Locate the cell with the specified text and output its [x, y] center coordinate. 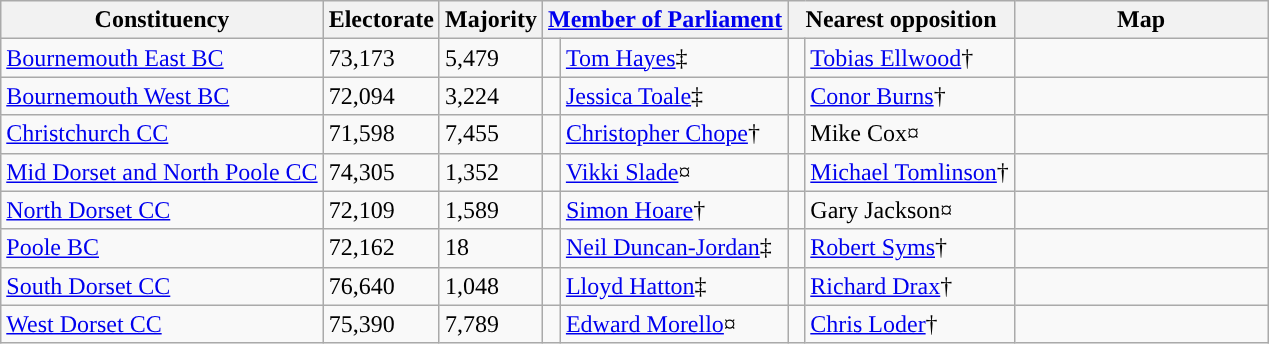
7,455 [490, 134]
1,589 [490, 210]
74,305 [381, 172]
3,224 [490, 96]
Gary Jackson¤ [910, 210]
West Dorset CC [162, 324]
South Dorset CC [162, 286]
7,789 [490, 324]
1,352 [490, 172]
18 [490, 248]
Tom Hayes‡ [674, 58]
Lloyd Hatton‡ [674, 286]
Christchurch CC [162, 134]
Vikki Slade¤ [674, 172]
Edward Morello¤ [674, 324]
Majority [490, 20]
Mike Cox¤ [910, 134]
76,640 [381, 286]
Nearest opposition [902, 20]
72,094 [381, 96]
Neil Duncan-Jordan‡ [674, 248]
73,173 [381, 58]
Michael Tomlinson† [910, 172]
5,479 [490, 58]
Richard Drax† [910, 286]
Mid Dorset and North Poole CC [162, 172]
72,162 [381, 248]
Map [1140, 20]
72,109 [381, 210]
Jessica Toale‡ [674, 96]
Bournemouth East BC [162, 58]
Tobias Ellwood† [910, 58]
Electorate [381, 20]
Robert Syms† [910, 248]
Christopher Chope† [674, 134]
71,598 [381, 134]
Conor Burns† [910, 96]
North Dorset CC [162, 210]
Constituency [162, 20]
Simon Hoare† [674, 210]
Member of Parliament [666, 20]
1,048 [490, 286]
Poole BC [162, 248]
Bournemouth West BC [162, 96]
75,390 [381, 324]
Chris Loder† [910, 324]
